Return (X, Y) of the center of cell containing provided text 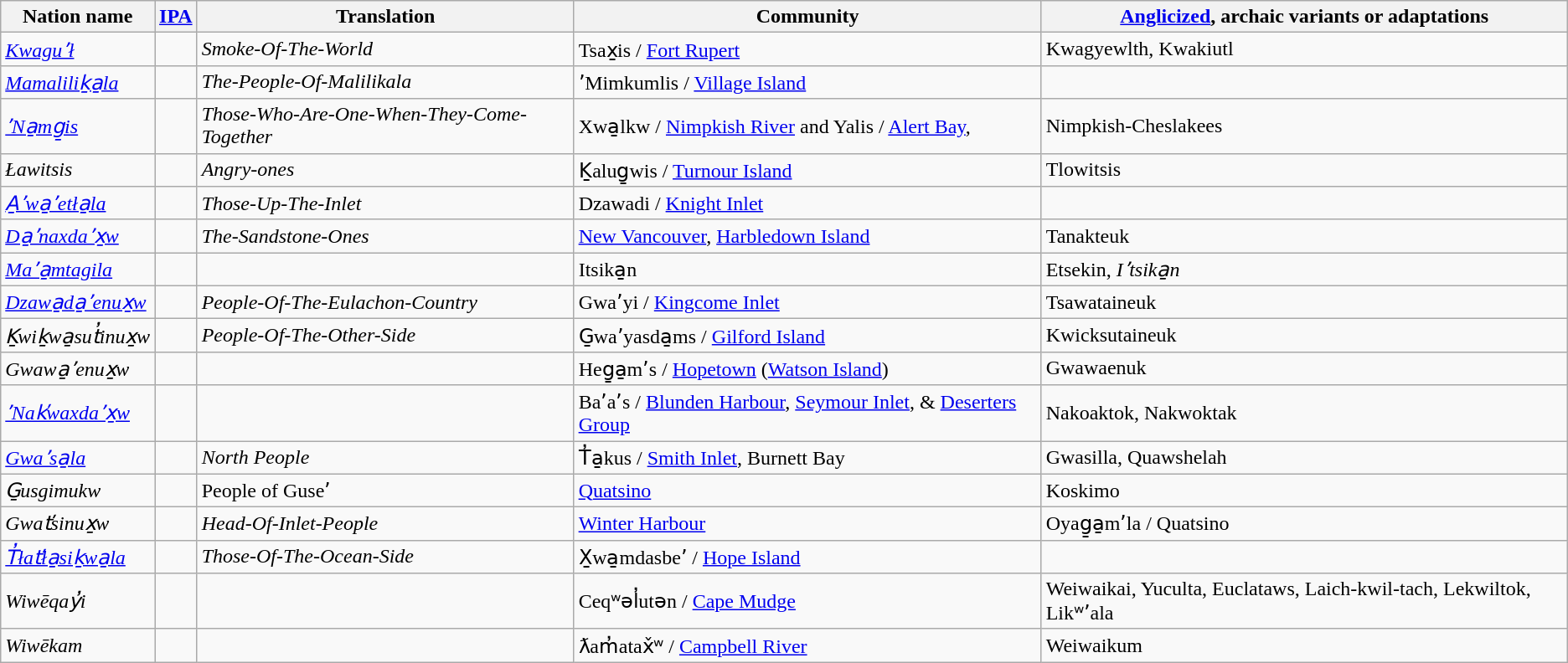
Nakoaktok, Nakwoktak (1304, 414)
Gwat̕sinux̱w (78, 524)
Kwagyewlth, Kwakiutl (1304, 49)
Those-Who-Are-One-When-They-Come-Together (385, 126)
Gwaʼsa̱la (78, 457)
People-Of-The-Eulachon-Country (385, 302)
X̱wa̱mdasbeʼ / Hope Island (807, 557)
New Vancouver, Harbledown Island (807, 236)
Angry-ones (385, 170)
Ḵwiḵwa̱sut̓inux̱w (78, 336)
Winter Harbour (807, 524)
Ławitsis (78, 170)
T̓a̱kus / Smith Inlet, Burnett Bay (807, 457)
Dzawa̱da̱ʼenux̱w (78, 302)
Those-Up-The-Inlet (385, 203)
Kwaguʼł (78, 49)
People-Of-The-Other-Side (385, 336)
Translation (385, 17)
Tsawataineuk (1304, 302)
IPA (176, 17)
Maʼa̱mtagila (78, 270)
Community (807, 17)
Baʼaʼs / Blunden Harbour, Seymour Inlet, & Deserters Group (807, 414)
Wiwēqay̓i (78, 601)
Kwicksutaineuk (1304, 336)
Head-Of-Inlet-People (385, 524)
Those-Of-The-Ocean-Side (385, 557)
Ceqʷəl̓utən / Cape Mudge (807, 601)
G̱waʼyasda̱ms / Gilford Island (807, 336)
The-Sandstone-Ones (385, 236)
Tsax̱is / Fort Rupert (807, 49)
Weiwaikai, Yuculta, Euclataws, Laich-kwil-tach, Lekwiltok, Likʷʼala (1304, 601)
G̱usgimukw (78, 491)
Gwasilla, Quawshelah (1304, 457)
ƛam̓atax̌ʷ / Campbell River (807, 645)
Tlowitsis (1304, 170)
People of Guseʼ (385, 491)
Koskimo (1304, 491)
Ḵalug̱wis / Turnour Island (807, 170)
Da̱ʼnaxdaʼx̱w (78, 236)
Itsika̱n (807, 270)
The-People-Of-Malilikala (385, 82)
Quatsino (807, 491)
Nation name (78, 17)
Mamaliliḵa̱la (78, 82)
Gwaʼyi / Kingcome Inlet (807, 302)
Etsekin, Iʼtsika̱n (1304, 270)
Dzawadi / Knight Inlet (807, 203)
Weiwaikum (1304, 645)
Anglicized, archaic variants or adaptations (1304, 17)
Oyag̱a̱mʼla / Quatsino (1304, 524)
ʼMimkumlis / Village Island (807, 82)
Heg̱a̱mʼs / Hopetown (Watson Island) (807, 368)
Xwa̱lkw / Nimpkish River and Yalis / Alert Bay, (807, 126)
T̓łat̕ła̱siḵwa̱la (78, 557)
North People (385, 457)
Gwawaenuk (1304, 368)
ʼNak̕waxdaʼx̱w (78, 414)
Wiwēkam (78, 645)
Smoke-Of-The-World (385, 49)
Gwawa̱ʼenux̱w (78, 368)
A̱ʼwa̱ʼetła̱la (78, 203)
Nimpkish-Cheslakees (1304, 126)
ʼNa̱mg̱is (78, 126)
Tanakteuk (1304, 236)
